Search for the cell housing the specified text and yield its (X, Y) center coordinate. 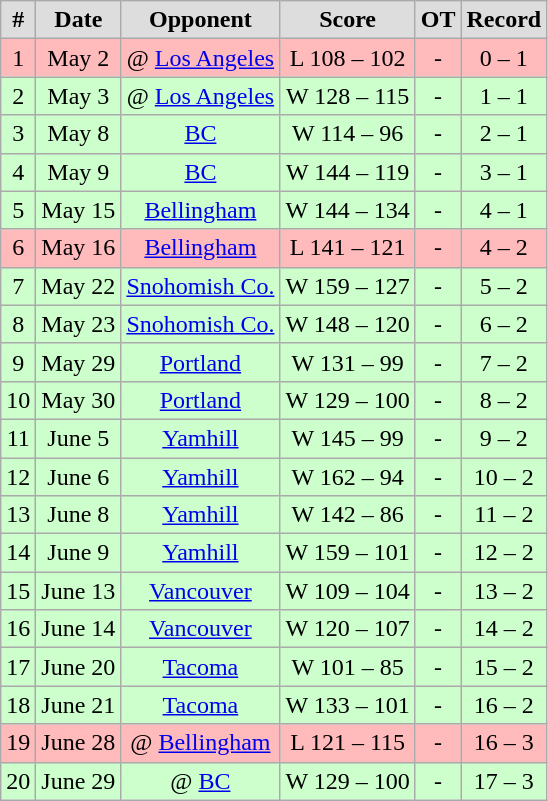
10 – 2 (504, 477)
June 13 (78, 591)
17 (18, 667)
14 (18, 553)
18 (18, 705)
June 21 (78, 705)
W 114 – 96 (348, 134)
1 (18, 58)
May 3 (78, 96)
Opponent (200, 20)
June 9 (78, 553)
12 – 2 (504, 553)
10 (18, 400)
W 128 – 115 (348, 96)
2 – 1 (504, 134)
May 2 (78, 58)
4 – 2 (504, 248)
L 141 – 121 (348, 248)
May 15 (78, 210)
L 121 – 115 (348, 743)
L 108 – 102 (348, 58)
May 22 (78, 286)
4 – 1 (504, 210)
8 (18, 324)
# (18, 20)
W 144 – 134 (348, 210)
W 148 – 120 (348, 324)
May 23 (78, 324)
W 159 – 127 (348, 286)
June 6 (78, 477)
11 (18, 438)
5 (18, 210)
20 (18, 781)
W 101 – 85 (348, 667)
Score (348, 20)
11 – 2 (504, 515)
16 (18, 629)
5 – 2 (504, 286)
7 – 2 (504, 362)
W 145 – 99 (348, 438)
May 16 (78, 248)
4 (18, 172)
June 20 (78, 667)
13 – 2 (504, 591)
3 (18, 134)
May 30 (78, 400)
May 29 (78, 362)
May 9 (78, 172)
@ BC (200, 781)
W 144 – 119 (348, 172)
May 8 (78, 134)
W 162 – 94 (348, 477)
1 – 1 (504, 96)
6 – 2 (504, 324)
12 (18, 477)
15 – 2 (504, 667)
13 (18, 515)
W 109 – 104 (348, 591)
June 5 (78, 438)
June 8 (78, 515)
15 (18, 591)
W 133 – 101 (348, 705)
19 (18, 743)
7 (18, 286)
16 – 3 (504, 743)
June 28 (78, 743)
June 14 (78, 629)
W 159 – 101 (348, 553)
@ Bellingham (200, 743)
0 – 1 (504, 58)
14 – 2 (504, 629)
June 29 (78, 781)
8 – 2 (504, 400)
6 (18, 248)
3 – 1 (504, 172)
2 (18, 96)
9 – 2 (504, 438)
W 120 – 107 (348, 629)
9 (18, 362)
W 142 – 86 (348, 515)
17 – 3 (504, 781)
16 – 2 (504, 705)
OT (438, 20)
Record (504, 20)
Date (78, 20)
W 131 – 99 (348, 362)
